Provide the (x, y) coordinate of the cell's center where the given text is located.  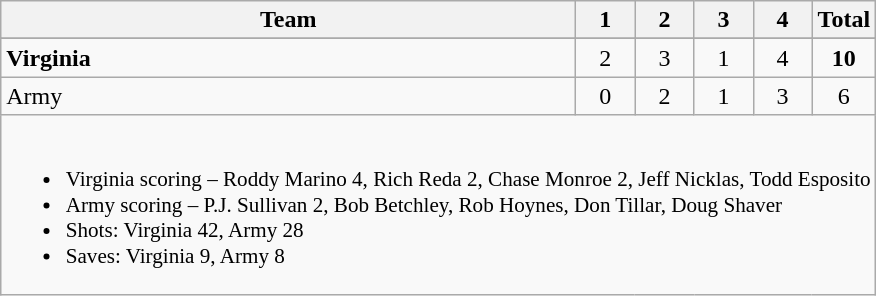
6 (844, 96)
Team (288, 20)
10 (844, 58)
0 (606, 96)
Total (844, 20)
Army (288, 96)
Virginia (288, 58)
